Find where the given text appears and provide that cell's center as (X, Y) coordinate. 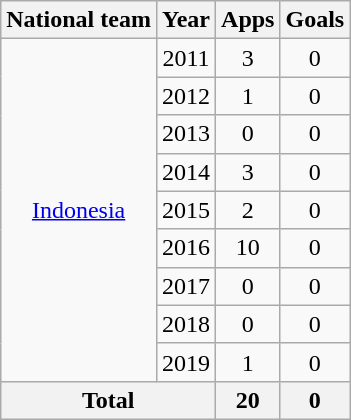
10 (248, 248)
Total (108, 400)
National team (79, 20)
2 (248, 210)
2017 (186, 286)
20 (248, 400)
Goals (315, 20)
2016 (186, 248)
2015 (186, 210)
2018 (186, 324)
Apps (248, 20)
Indonesia (79, 210)
2014 (186, 172)
2013 (186, 134)
2019 (186, 362)
2012 (186, 96)
2011 (186, 58)
Year (186, 20)
